Determine the [x, y] coordinate at the center of the cell enclosing the given text.  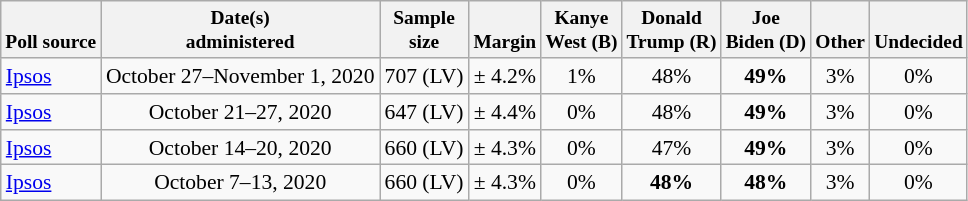
± 4.4% [505, 112]
October 7–13, 2020 [240, 183]
647 (LV) [424, 112]
707 (LV) [424, 76]
± 4.2% [505, 76]
October 14–20, 2020 [240, 148]
Poll source [51, 30]
Date(s)administered [240, 30]
Undecided [919, 30]
KanyeWest (B) [582, 30]
1% [582, 76]
47% [672, 148]
October 27–November 1, 2020 [240, 76]
DonaldTrump (R) [672, 30]
October 21–27, 2020 [240, 112]
Samplesize [424, 30]
Other [840, 30]
JoeBiden (D) [766, 30]
Margin [505, 30]
